Pinpoint the cell where the given text exists, returning its (x, y) midpoint coordinate. 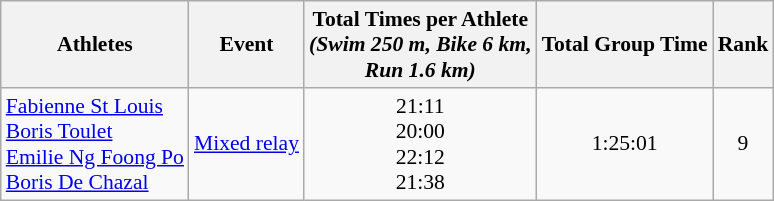
Rank (744, 44)
Total Group Time (625, 44)
9 (744, 144)
Fabienne St LouisBoris TouletEmilie Ng Foong PoBoris De Chazal (95, 144)
21:1120:0022:1221:38 (420, 144)
1:25:01 (625, 144)
Total Times per Athlete (Swim 250 m, Bike 6 km, Run 1.6 km) (420, 44)
Athletes (95, 44)
Mixed relay (246, 144)
Event (246, 44)
